Capture the cell that displays the provided text and extract its [x, y] central coordinate. 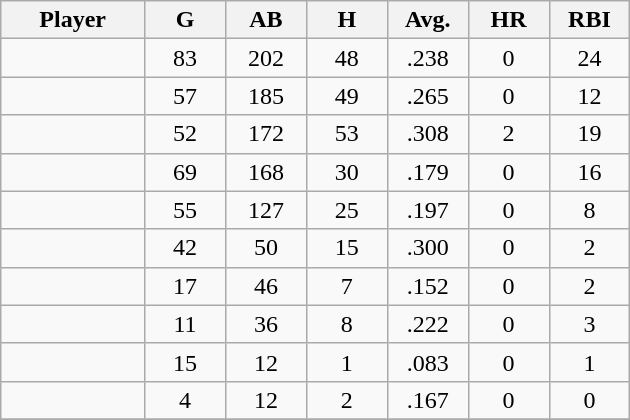
83 [186, 58]
55 [186, 210]
RBI [590, 20]
168 [266, 172]
7 [346, 286]
42 [186, 248]
.152 [428, 286]
.300 [428, 248]
19 [590, 134]
69 [186, 172]
17 [186, 286]
4 [186, 400]
HR [508, 20]
25 [346, 210]
3 [590, 324]
49 [346, 96]
50 [266, 248]
11 [186, 324]
185 [266, 96]
AB [266, 20]
.238 [428, 58]
30 [346, 172]
127 [266, 210]
.179 [428, 172]
172 [266, 134]
Avg. [428, 20]
H [346, 20]
202 [266, 58]
.222 [428, 324]
.197 [428, 210]
53 [346, 134]
36 [266, 324]
G [186, 20]
57 [186, 96]
16 [590, 172]
52 [186, 134]
.167 [428, 400]
24 [590, 58]
.308 [428, 134]
Player [73, 20]
.083 [428, 362]
.265 [428, 96]
46 [266, 286]
48 [346, 58]
